For the text-containing cell, return its midpoint in [x, y] coordinate format. 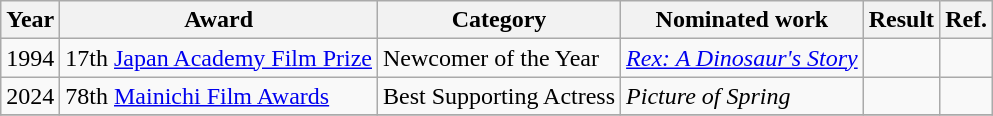
Year [30, 20]
Nominated work [742, 20]
2024 [30, 96]
78th Mainichi Film Awards [219, 96]
17th Japan Academy Film Prize [219, 58]
Result [901, 20]
Picture of Spring [742, 96]
Rex: A Dinosaur's Story [742, 58]
Award [219, 20]
Category [500, 20]
Newcomer of the Year [500, 58]
1994 [30, 58]
Ref. [966, 20]
Best Supporting Actress [500, 96]
